Search for the cell housing the specified text and yield its (X, Y) center coordinate. 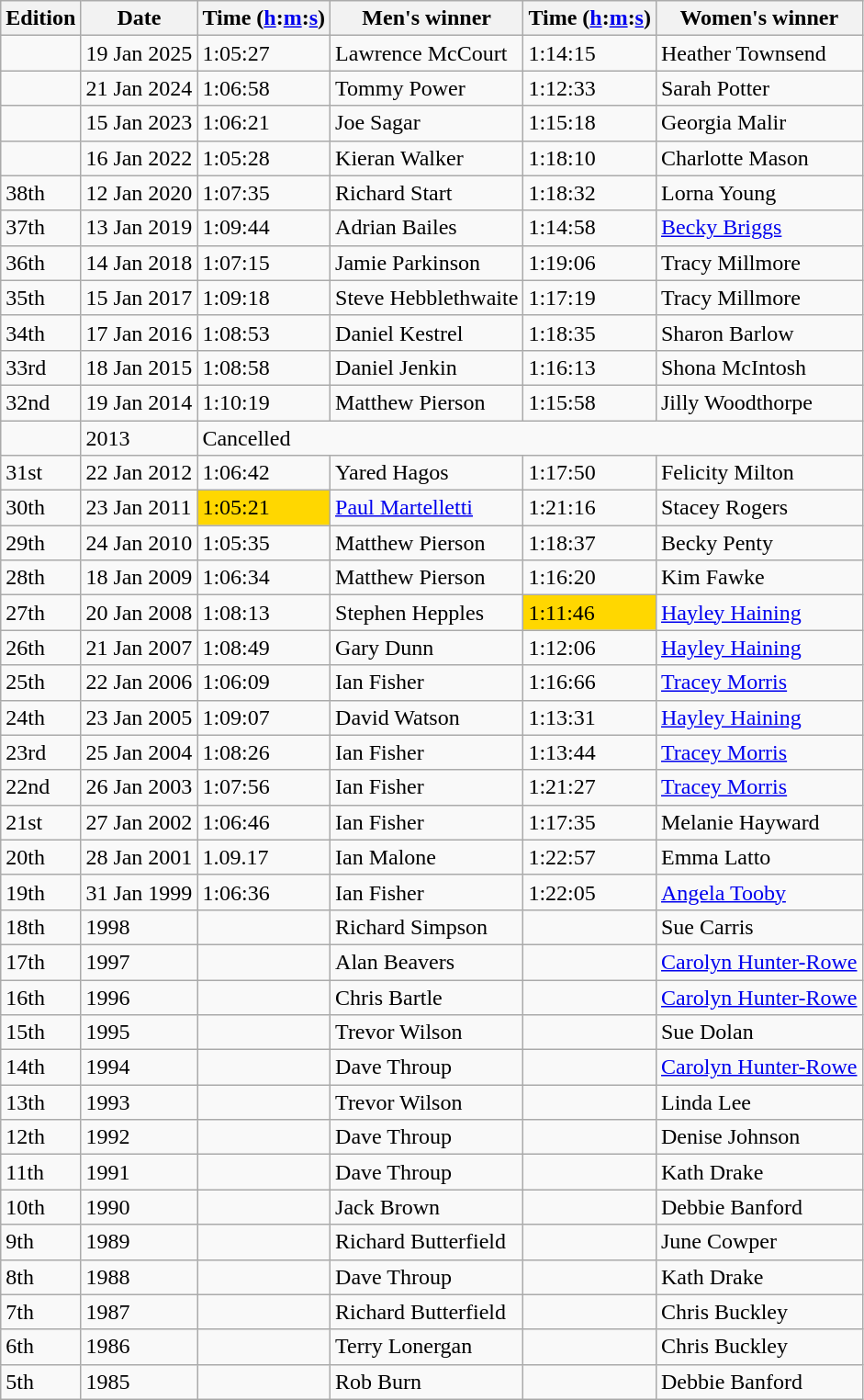
1986 (140, 1347)
17 Jan 2016 (140, 333)
17th (40, 962)
27 Jan 2002 (140, 822)
1993 (140, 1102)
Men's winner (427, 18)
Tommy Power (427, 88)
1992 (140, 1137)
1:18:35 (589, 333)
1:16:66 (589, 683)
Jack Brown (427, 1207)
1:17:19 (589, 298)
Paul Martelletti (427, 508)
21st (40, 822)
14 Jan 2018 (140, 263)
6th (40, 1347)
Edition (40, 18)
28th (40, 578)
Lorna Young (758, 193)
23rd (40, 752)
1:08:53 (264, 333)
1996 (140, 997)
22 Jan 2012 (140, 473)
1:17:50 (589, 473)
2013 (140, 438)
1:14:15 (589, 53)
1:15:58 (589, 402)
Denise Johnson (758, 1137)
35th (40, 298)
1:07:56 (264, 787)
8th (40, 1277)
5th (40, 1382)
18 Jan 2009 (140, 578)
1:16:13 (589, 367)
1:07:35 (264, 193)
1:13:44 (589, 752)
1:06:42 (264, 473)
1:08:26 (264, 752)
Stephen Hepples (427, 613)
1:11:46 (589, 613)
1991 (140, 1172)
Sharon Barlow (758, 333)
19 Jan 2014 (140, 402)
Becky Penty (758, 543)
20 Jan 2008 (140, 613)
1:09:07 (264, 717)
26 Jan 2003 (140, 787)
June Cowper (758, 1242)
Sue Carris (758, 927)
Alan Beavers (427, 962)
1:08:58 (264, 367)
32nd (40, 402)
1998 (140, 927)
1:06:34 (264, 578)
1994 (140, 1067)
Emma Latto (758, 857)
24 Jan 2010 (140, 543)
1990 (140, 1207)
36th (40, 263)
1:07:15 (264, 263)
Jamie Parkinson (427, 263)
1:15:18 (589, 123)
1:06:09 (264, 683)
24th (40, 717)
Linda Lee (758, 1102)
20th (40, 857)
David Watson (427, 717)
25 Jan 2004 (140, 752)
1:06:46 (264, 822)
13th (40, 1102)
1988 (140, 1277)
18 Jan 2015 (140, 367)
Richard Simpson (427, 927)
1.09.17 (264, 857)
1:12:33 (589, 88)
Terry Lonergan (427, 1347)
1:10:19 (264, 402)
13 Jan 2019 (140, 228)
16th (40, 997)
Melanie Hayward (758, 822)
26th (40, 648)
37th (40, 228)
18th (40, 927)
Gary Dunn (427, 648)
1:05:35 (264, 543)
Rob Burn (427, 1382)
Adrian Bailes (427, 228)
16 Jan 2022 (140, 158)
21 Jan 2007 (140, 648)
Jilly Woodthorpe (758, 402)
Stacey Rogers (758, 508)
1985 (140, 1382)
34th (40, 333)
1:05:27 (264, 53)
23 Jan 2005 (140, 717)
1:14:58 (589, 228)
Date (140, 18)
12th (40, 1137)
29th (40, 543)
Heather Townsend (758, 53)
1995 (140, 1033)
Yared Hagos (427, 473)
1:09:44 (264, 228)
1997 (140, 962)
1:19:06 (589, 263)
Kieran Walker (427, 158)
Women's winner (758, 18)
1:22:57 (589, 857)
22 Jan 2006 (140, 683)
33rd (40, 367)
38th (40, 193)
Angela Tooby (758, 892)
1:06:58 (264, 88)
Lawrence McCourt (427, 53)
21 Jan 2024 (140, 88)
1:18:32 (589, 193)
Cancelled (530, 438)
14th (40, 1067)
1:21:16 (589, 508)
Daniel Kestrel (427, 333)
23 Jan 2011 (140, 508)
1:18:10 (589, 158)
30th (40, 508)
22nd (40, 787)
19th (40, 892)
1987 (140, 1312)
1:08:13 (264, 613)
28 Jan 2001 (140, 857)
1:05:21 (264, 508)
1:13:31 (589, 717)
Becky Briggs (758, 228)
11th (40, 1172)
9th (40, 1242)
1:06:21 (264, 123)
15 Jan 2023 (140, 123)
1:06:36 (264, 892)
27th (40, 613)
1:18:37 (589, 543)
Sue Dolan (758, 1033)
Joe Sagar (427, 123)
1:22:05 (589, 892)
Felicity Milton (758, 473)
7th (40, 1312)
Richard Start (427, 193)
Ian Malone (427, 857)
1:16:20 (589, 578)
1:09:18 (264, 298)
1:12:06 (589, 648)
19 Jan 2025 (140, 53)
1:05:28 (264, 158)
1989 (140, 1242)
Steve Hebblethwaite (427, 298)
1:17:35 (589, 822)
15 Jan 2017 (140, 298)
Kim Fawke (758, 578)
1:08:49 (264, 648)
Charlotte Mason (758, 158)
12 Jan 2020 (140, 193)
25th (40, 683)
15th (40, 1033)
Georgia Malir (758, 123)
Chris Bartle (427, 997)
10th (40, 1207)
Daniel Jenkin (427, 367)
1:21:27 (589, 787)
Shona McIntosh (758, 367)
31st (40, 473)
31 Jan 1999 (140, 892)
Sarah Potter (758, 88)
